For the text-containing cell, return its midpoint in (X, Y) coordinate format. 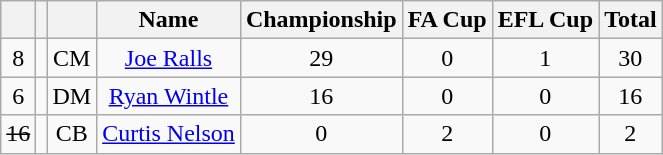
CB (72, 134)
FA Cup (447, 20)
Name (169, 20)
Total (631, 20)
Championship (321, 20)
DM (72, 96)
CM (72, 58)
Ryan Wintle (169, 96)
6 (18, 96)
30 (631, 58)
29 (321, 58)
Joe Ralls (169, 58)
EFL Cup (545, 20)
8 (18, 58)
Curtis Nelson (169, 134)
1 (545, 58)
